Return the [X, Y] coordinate for the center point of the cell that contains the specified text.  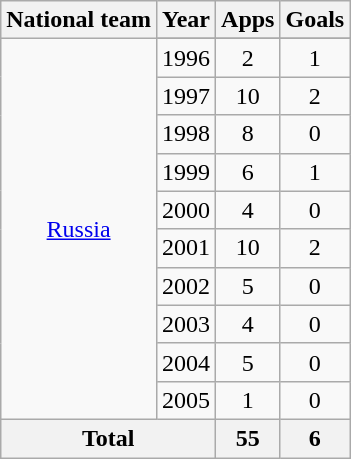
Russia [79, 230]
Year [186, 20]
8 [248, 134]
2000 [186, 210]
2004 [186, 362]
1999 [186, 172]
2002 [186, 286]
2001 [186, 248]
2003 [186, 324]
1997 [186, 96]
1996 [186, 58]
2005 [186, 400]
Total [108, 438]
Goals [315, 20]
Apps [248, 20]
55 [248, 438]
1998 [186, 134]
National team [79, 20]
